Identify which cell holds the provided text, then report its [x, y] central coordinate. 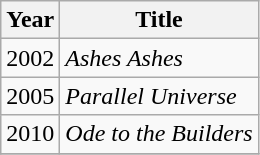
Parallel Universe [159, 96]
Title [159, 20]
2002 [30, 58]
Ode to the Builders [159, 134]
2005 [30, 96]
Ashes Ashes [159, 58]
2010 [30, 134]
Year [30, 20]
